Identify which cell holds the provided text, then report its (x, y) central coordinate. 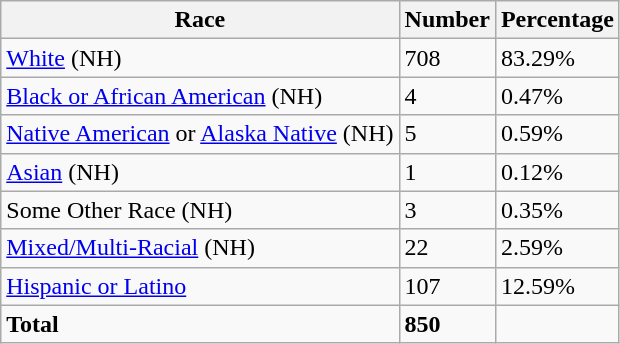
22 (447, 248)
2.59% (557, 248)
Some Other Race (NH) (200, 210)
5 (447, 134)
0.47% (557, 96)
83.29% (557, 58)
Native American or Alaska Native (NH) (200, 134)
Race (200, 20)
12.59% (557, 286)
Total (200, 324)
850 (447, 324)
0.35% (557, 210)
708 (447, 58)
4 (447, 96)
Mixed/Multi-Racial (NH) (200, 248)
0.59% (557, 134)
Asian (NH) (200, 172)
Percentage (557, 20)
3 (447, 210)
Number (447, 20)
Hispanic or Latino (200, 286)
White (NH) (200, 58)
Black or African American (NH) (200, 96)
107 (447, 286)
0.12% (557, 172)
1 (447, 172)
